Find where the given text appears and provide that cell's center as [X, Y] coordinate. 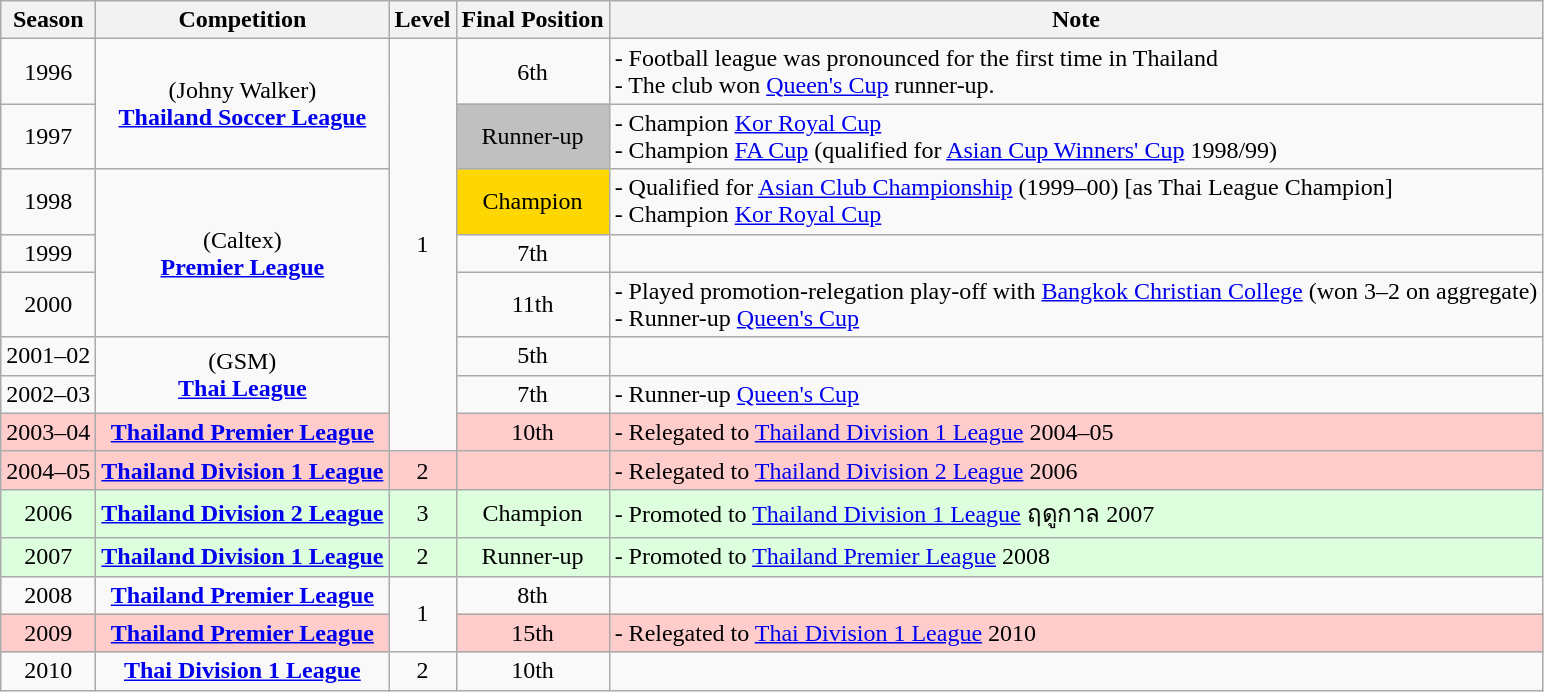
3 [422, 514]
- Promoted to Thailand Premier League 2008 [1076, 557]
2007 [48, 557]
1999 [48, 253]
- Relegated to Thailand Division 1 League 2004–05 [1076, 432]
11th [532, 304]
8th [532, 595]
15th [532, 633]
- Runner-up Queen's Cup [1076, 394]
(GSM)Thai League [242, 375]
- Champion Kor Royal Cup- Champion FA Cup (qualified for Asian Cup Winners' Cup 1998/99) [1076, 136]
- Qualified for Asian Club Championship (1999–00) [as Thai League Champion]- Champion Kor Royal Cup [1076, 202]
1997 [48, 136]
- Promoted to Thailand Division 1 League ฤดูกาล 2007 [1076, 514]
- Football league was pronounced for the first time in Thailand- The club won Queen's Cup runner-up. [1076, 72]
- Relegated to Thai Division 1 League 2010 [1076, 633]
1998 [48, 202]
2001–02 [48, 356]
- Relegated to Thailand Division 2 League 2006 [1076, 470]
5th [532, 356]
2002–03 [48, 394]
6th [532, 72]
2004–05 [48, 470]
Season [48, 20]
Competition [242, 20]
2006 [48, 514]
Level [422, 20]
2008 [48, 595]
2000 [48, 304]
Thai Division 1 League [242, 671]
Note [1076, 20]
Thailand Division 2 League [242, 514]
2010 [48, 671]
(Johny Walker)Thailand Soccer League [242, 104]
2009 [48, 633]
1996 [48, 72]
(Caltex)Premier League [242, 253]
2003–04 [48, 432]
- Played promotion-relegation play-off with Bangkok Christian College (won 3–2 on aggregate)- Runner-up Queen's Cup [1076, 304]
Final Position [532, 20]
